Search for the cell housing the specified text and yield its [x, y] center coordinate. 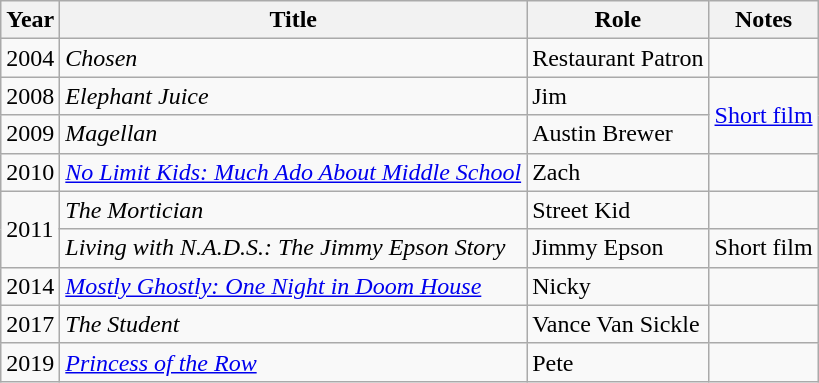
2017 [30, 324]
Restaurant Patron [618, 58]
Pete [618, 362]
Street Kid [618, 210]
Title [294, 20]
The Student [294, 324]
Zach [618, 172]
2019 [30, 362]
Chosen [294, 58]
Elephant Juice [294, 96]
Mostly Ghostly: One Night in Doom House [294, 286]
Princess of the Row [294, 362]
Magellan [294, 134]
Jimmy Epson [618, 248]
Nicky [618, 286]
Vance Van Sickle [618, 324]
No Limit Kids: Much Ado About Middle School [294, 172]
Jim [618, 96]
2008 [30, 96]
2009 [30, 134]
Living with N.A.D.S.: The Jimmy Epson Story [294, 248]
2014 [30, 286]
Role [618, 20]
2010 [30, 172]
Austin Brewer [618, 134]
Notes [764, 20]
Year [30, 20]
2011 [30, 229]
The Mortician [294, 210]
2004 [30, 58]
